Return the [X, Y] coordinate for the center point of the cell that contains the specified text.  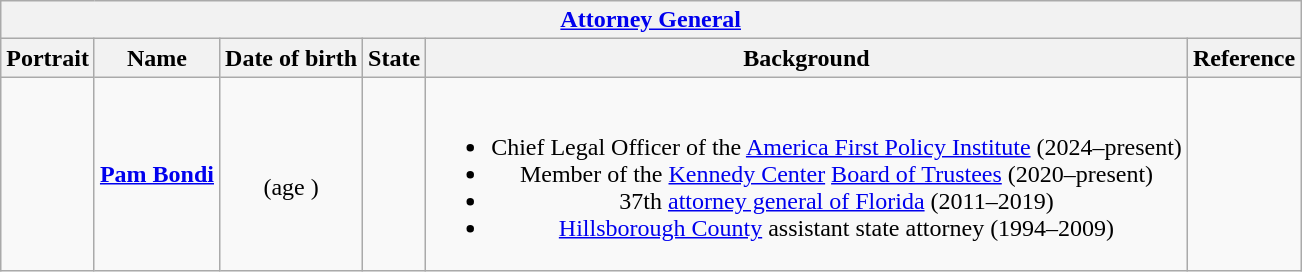
Background [807, 58]
Pam Bondi [156, 174]
Attorney General [651, 20]
(age ) [292, 174]
Date of birth [292, 58]
Reference [1244, 58]
State [394, 58]
Portrait [48, 58]
Name [156, 58]
